From the cell containing the given text, extract its center point as [x, y] coordinate. 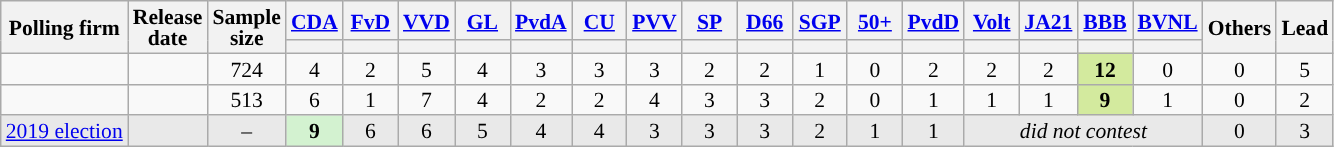
513 [246, 100]
Lead [1304, 27]
BBB [1104, 20]
Samplesize [246, 27]
PVV [654, 20]
SP [710, 20]
CDA [314, 20]
did not contest [1083, 132]
50+ [874, 20]
2019 election [64, 132]
GL [482, 20]
JA21 [1048, 20]
Polling firm [64, 27]
D66 [764, 20]
– [246, 132]
PvdA [541, 20]
VVD [426, 20]
7 [426, 100]
CU [600, 20]
FvD [370, 20]
724 [246, 68]
12 [1104, 68]
Volt [992, 20]
BVNL [1168, 20]
SGP [820, 20]
Others [1240, 27]
Releasedate [168, 27]
PvdD [933, 20]
